Provide the [x, y] coordinate of the cell's center where the given text is located.  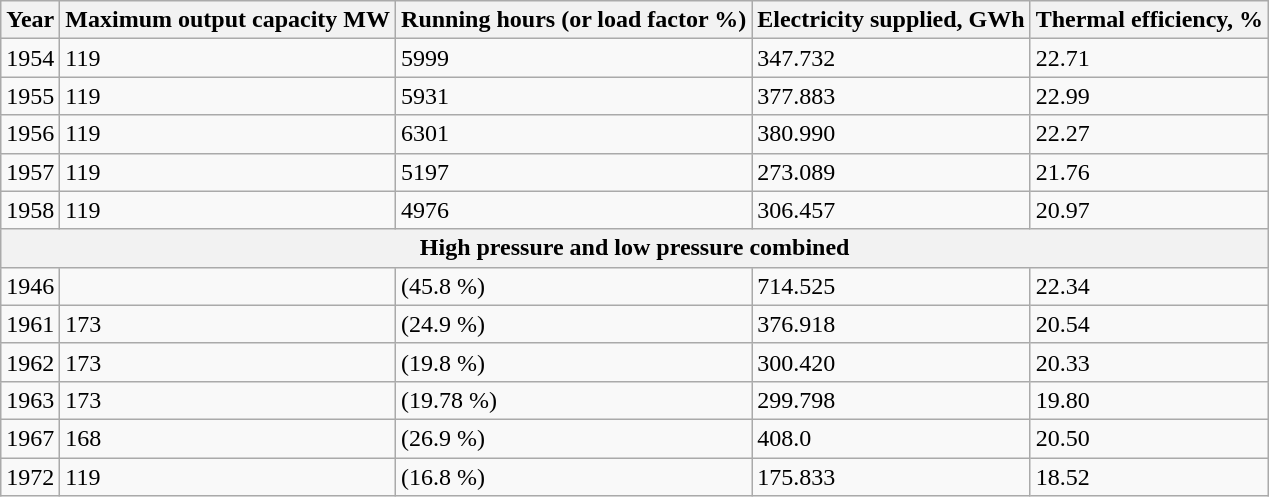
20.97 [1149, 210]
(19.78 %) [574, 400]
408.0 [891, 438]
21.76 [1149, 172]
380.990 [891, 134]
714.525 [891, 286]
(19.8 %) [574, 362]
347.732 [891, 58]
22.71 [1149, 58]
6301 [574, 134]
High pressure and low pressure combined [635, 248]
Year [30, 20]
19.80 [1149, 400]
(26.9 %) [574, 438]
1954 [30, 58]
5999 [574, 58]
Maximum output capacity MW [228, 20]
Thermal efficiency, % [1149, 20]
22.27 [1149, 134]
1956 [30, 134]
Electricity supplied, GWh [891, 20]
377.883 [891, 96]
168 [228, 438]
(24.9 %) [574, 324]
1946 [30, 286]
18.52 [1149, 477]
1961 [30, 324]
5931 [574, 96]
1963 [30, 400]
20.50 [1149, 438]
1955 [30, 96]
175.833 [891, 477]
4976 [574, 210]
376.918 [891, 324]
Running hours (or load factor %) [574, 20]
1957 [30, 172]
300.420 [891, 362]
22.34 [1149, 286]
(16.8 %) [574, 477]
1958 [30, 210]
22.99 [1149, 96]
(45.8 %) [574, 286]
20.54 [1149, 324]
1962 [30, 362]
20.33 [1149, 362]
273.089 [891, 172]
5197 [574, 172]
1967 [30, 438]
1972 [30, 477]
306.457 [891, 210]
299.798 [891, 400]
